Capture the cell that displays the provided text and extract its [x, y] central coordinate. 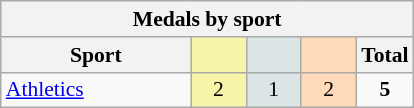
Medals by sport [208, 19]
Sport [96, 55]
5 [384, 90]
Total [384, 55]
1 [274, 90]
Athletics [96, 90]
